Find where the given text appears and provide that cell's center as (X, Y) coordinate. 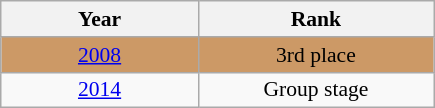
3rd place (316, 55)
2008 (100, 55)
Year (100, 19)
Rank (316, 19)
2014 (100, 90)
Group stage (316, 90)
